Identify which cell holds the provided text, then report its [X, Y] central coordinate. 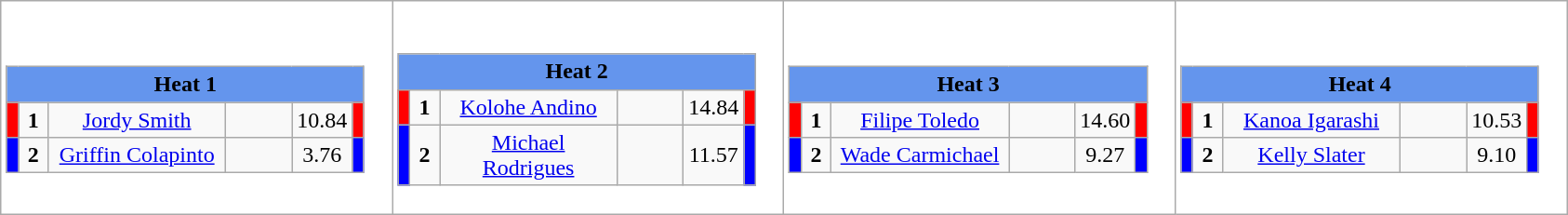
10.53 [1497, 120]
Wade Carmichael [921, 155]
Heat 1 1 Jordy Smith 10.84 2 Griffin Colapinto 3.76 [197, 108]
Kolohe Andino [528, 107]
Heat 4 [1360, 85]
Heat 1 [185, 85]
Heat 2 [577, 72]
Michael Rodrigues [528, 155]
11.57 [714, 155]
Kelly Slater [1311, 155]
3.76 [322, 155]
Heat 2 1 Kolohe Andino 14.84 2 Michael Rodrigues 11.57 [588, 108]
Heat 4 1 Kanoa Igarashi 10.53 2 Kelly Slater 9.10 [1371, 108]
Kanoa Igarashi [1311, 120]
9.10 [1497, 155]
14.60 [1105, 120]
Griffin Colapinto [138, 155]
14.84 [714, 107]
Jordy Smith [138, 120]
Heat 3 1 Filipe Toledo 14.60 2 Wade Carmichael 9.27 [980, 108]
9.27 [1105, 155]
Filipe Toledo [921, 120]
10.84 [322, 120]
Heat 3 [968, 85]
